Capture the cell that displays the provided text and extract its (x, y) central coordinate. 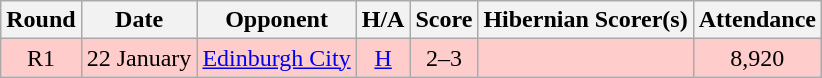
H/A (383, 20)
H (383, 58)
Score (444, 20)
22 January (139, 58)
Round (41, 20)
8,920 (757, 58)
Hibernian Scorer(s) (586, 20)
Edinburgh City (276, 58)
R1 (41, 58)
Opponent (276, 20)
2–3 (444, 58)
Date (139, 20)
Attendance (757, 20)
